From the cell containing the given text, extract its center point as (X, Y) coordinate. 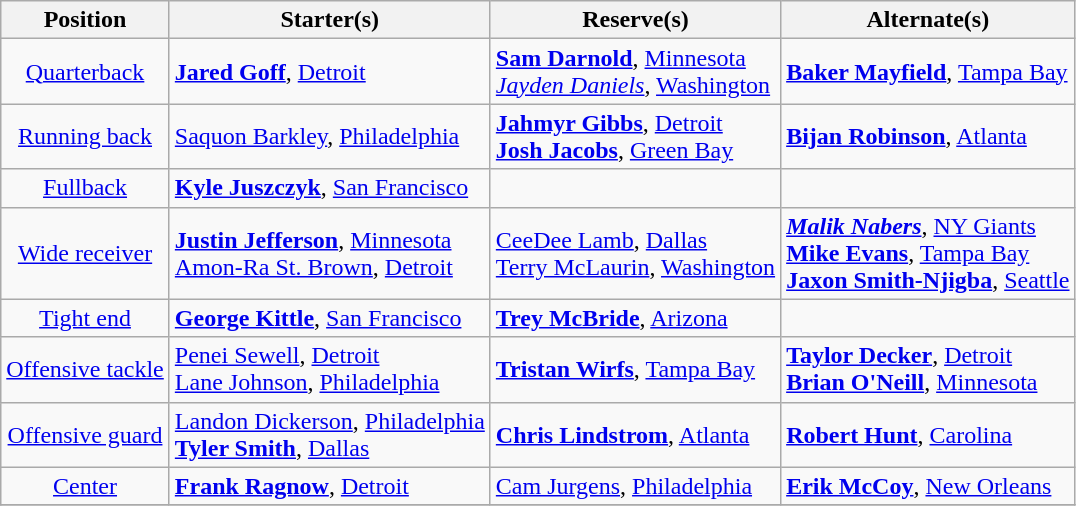
Bijan Robinson, Atlanta (928, 136)
Position (86, 20)
Fullback (86, 188)
Offensive tackle (86, 370)
Malik Nabers, NY Giants Mike Evans, Tampa Bay Jaxon Smith-Njigba, Seattle (928, 253)
Alternate(s) (928, 20)
Saquon Barkley, Philadelphia (330, 136)
Chris Lindstrom, Atlanta (635, 434)
George Kittle, San Francisco (330, 318)
Trey McBride, Arizona (635, 318)
Wide receiver (86, 253)
Tight end (86, 318)
Quarterback (86, 72)
Reserve(s) (635, 20)
Cam Jurgens, Philadelphia (635, 486)
Jahmyr Gibbs, Detroit Josh Jacobs, Green Bay (635, 136)
Offensive guard (86, 434)
Erik McCoy, New Orleans (928, 486)
Starter(s) (330, 20)
Tristan Wirfs, Tampa Bay (635, 370)
Kyle Juszczyk, San Francisco (330, 188)
Running back (86, 136)
Center (86, 486)
Jared Goff, Detroit (330, 72)
Sam Darnold, Minnesota Jayden Daniels, Washington (635, 72)
Baker Mayfield, Tampa Bay (928, 72)
Justin Jefferson, Minnesota Amon-Ra St. Brown, Detroit (330, 253)
CeeDee Lamb, Dallas Terry McLaurin, Washington (635, 253)
Robert Hunt, Carolina (928, 434)
Taylor Decker, Detroit Brian O'Neill, Minnesota (928, 370)
Landon Dickerson, Philadelphia Tyler Smith, Dallas (330, 434)
Frank Ragnow, Detroit (330, 486)
Penei Sewell, Detroit Lane Johnson, Philadelphia (330, 370)
